Find where the given text appears and provide that cell's center as (x, y) coordinate. 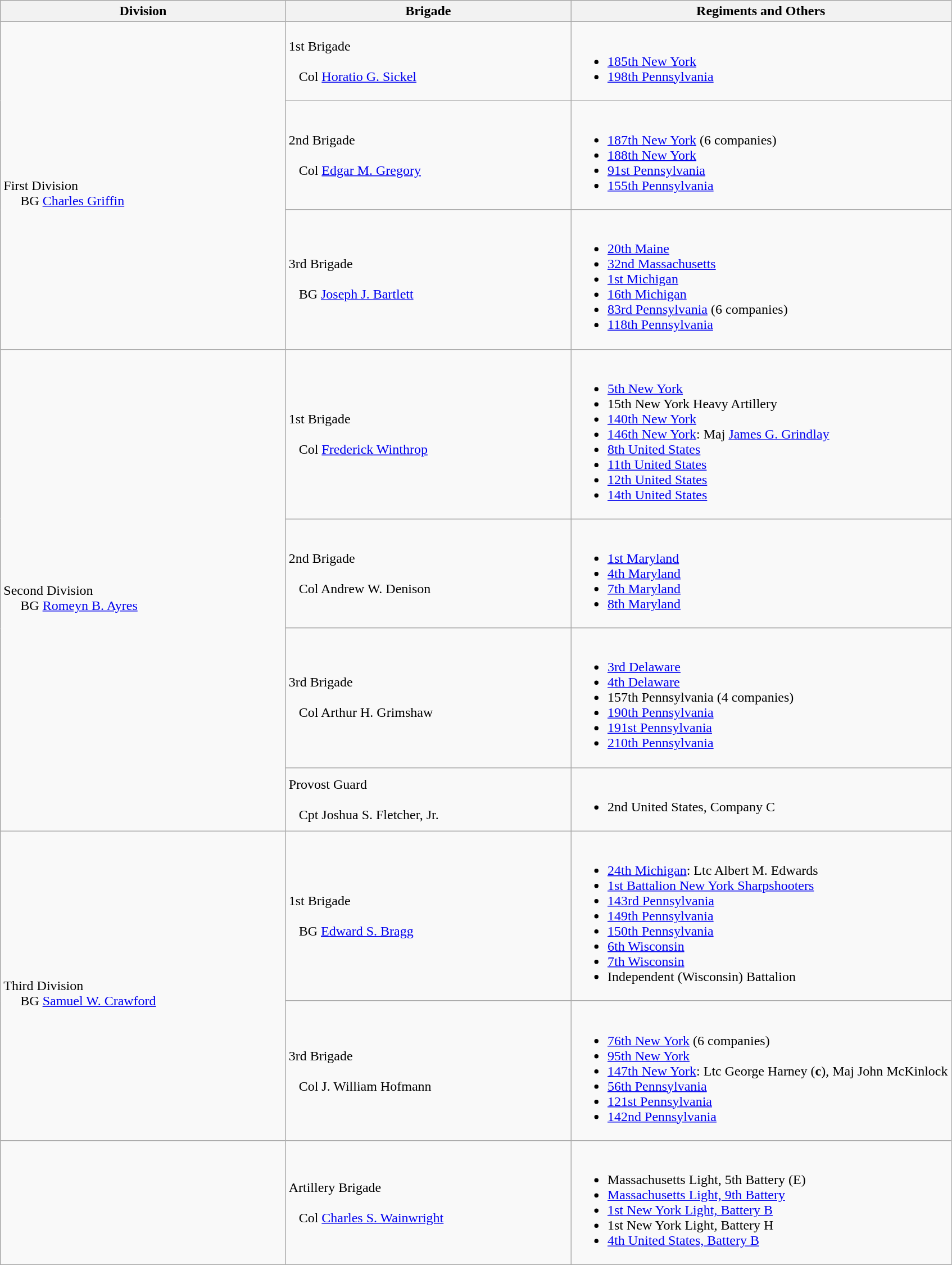
1st Maryland4th Maryland7th Maryland8th Maryland (761, 573)
Provost Guard Cpt Joshua S. Fletcher, Jr. (428, 799)
1st Brigade Col Horatio G. Sickel (428, 61)
20th Maine32nd Massachusetts1st Michigan16th Michigan83rd Pennsylvania (6 companies)118th Pennsylvania (761, 279)
Division (143, 11)
3rd Delaware4th Delaware157th Pennsylvania (4 companies)190th Pennsylvania191st Pennsylvania210th Pennsylvania (761, 698)
1st Brigade BG Edward S. Bragg (428, 916)
First Division BG Charles Griffin (143, 186)
3rd Brigade Col Arthur H. Grimshaw (428, 698)
3rd Brigade BG Joseph J. Bartlett (428, 279)
Brigade (428, 11)
Second Division BG Romeyn B. Ayres (143, 590)
Third Division BG Samuel W. Crawford (143, 986)
2nd Brigade Col Andrew W. Denison (428, 573)
185th New York198th Pennsylvania (761, 61)
Artillery Brigade Col Charles S. Wainwright (428, 1202)
2nd Brigade Col Edgar M. Gregory (428, 155)
1st Brigade Col Frederick Winthrop (428, 434)
187th New York (6 companies)188th New York91st Pennsylvania155th Pennsylvania (761, 155)
2nd United States, Company C (761, 799)
Regiments and Others (761, 11)
3rd Brigade Col J. William Hofmann (428, 1070)
